Extract the (x, y) coordinate from the center of the cell holding the provided text.  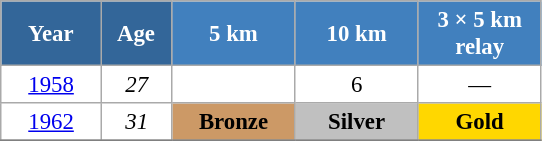
— (480, 85)
1958 (52, 85)
10 km (356, 34)
Year (52, 34)
Bronze (234, 122)
6 (356, 85)
Silver (356, 122)
31 (136, 122)
27 (136, 85)
1962 (52, 122)
Age (136, 34)
3 × 5 km relay (480, 34)
5 km (234, 34)
Gold (480, 122)
